Determine the (X, Y) coordinate at the center of the cell enclosing the given text.  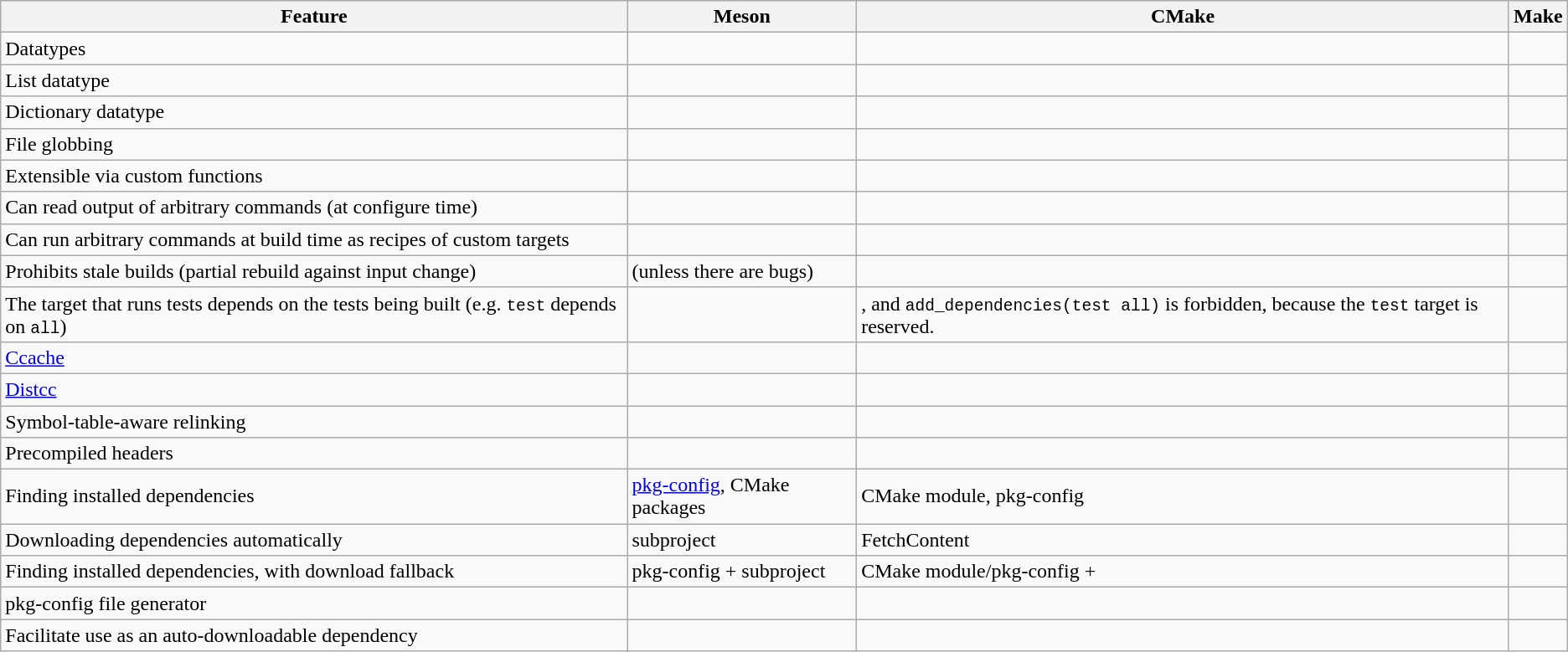
(unless there are bugs) (742, 271)
List datatype (314, 80)
subproject (742, 540)
Downloading dependencies automatically (314, 540)
Prohibits stale builds (partial rebuild against input change) (314, 271)
Precompiled headers (314, 454)
Facilitate use as an auto-downloadable dependency (314, 635)
pkg-config, CMake packages (742, 497)
pkg-config + subproject (742, 572)
Datatypes (314, 49)
pkg-config file generator (314, 603)
, and add_dependencies(test all) is forbidden, because the test target is reserved. (1183, 315)
Feature (314, 17)
FetchContent (1183, 540)
Can read output of arbitrary commands (at configure time) (314, 208)
Symbol-table-aware relinking (314, 421)
Finding installed dependencies, with download fallback (314, 572)
The target that runs tests depends on the tests being built (e.g. test depends on all) (314, 315)
Can run arbitrary commands at build time as recipes of custom targets (314, 239)
Distcc (314, 389)
CMake module, pkg-config (1183, 497)
Ccache (314, 357)
CMake module/pkg-config + (1183, 572)
Extensible via custom functions (314, 176)
Meson (742, 17)
Finding installed dependencies (314, 497)
Make (1538, 17)
Dictionary datatype (314, 112)
CMake (1183, 17)
File globbing (314, 144)
